Locate the cell with the specified text and output its (X, Y) center coordinate. 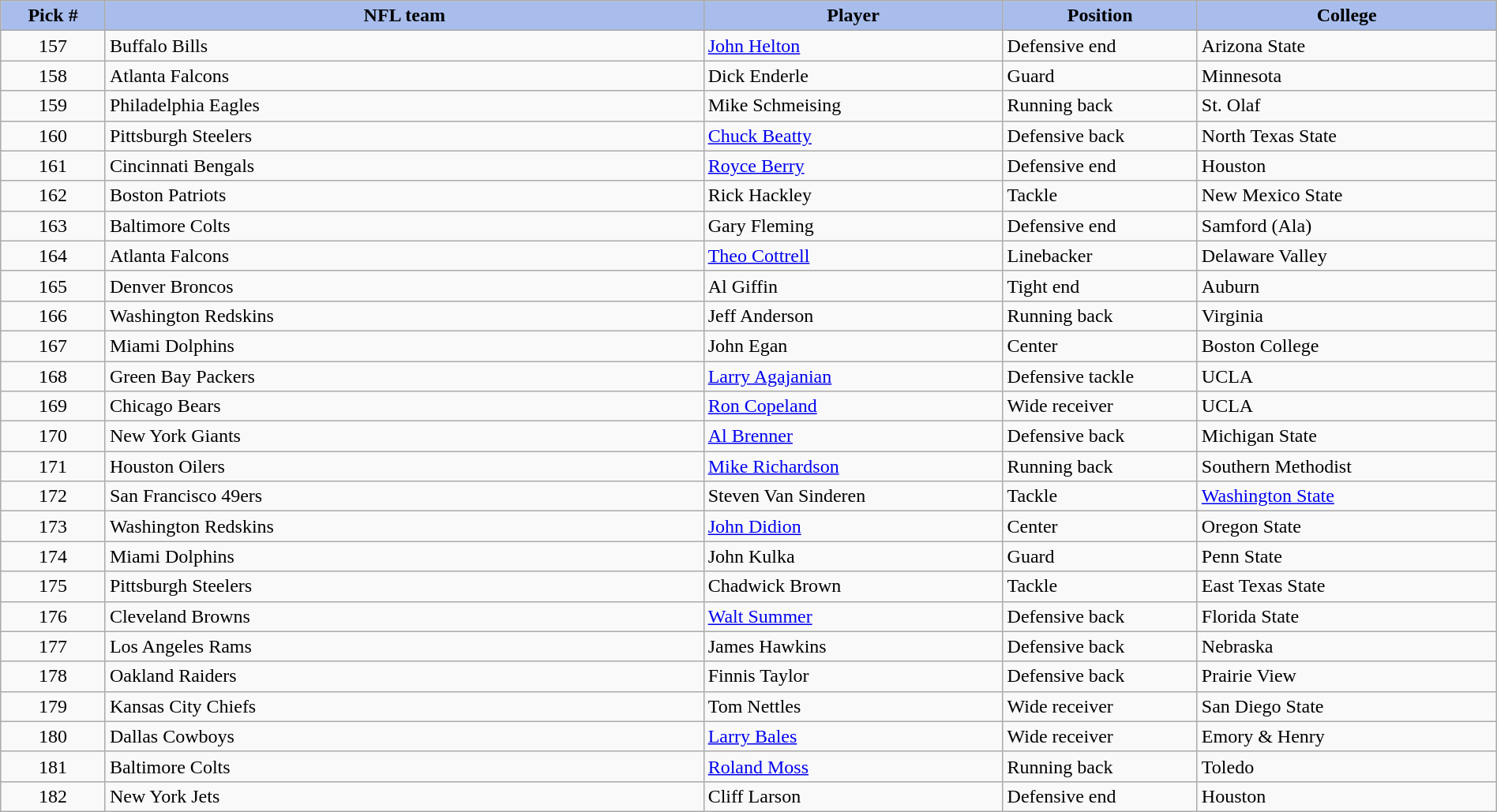
New York Giants (404, 436)
Oakland Raiders (404, 676)
Pick # (54, 16)
Toledo (1347, 766)
Buffalo Bills (404, 46)
Florida State (1347, 616)
Theo Cottrell (853, 256)
Michigan State (1347, 436)
Defensive tackle (1100, 376)
Kansas City Chiefs (404, 706)
179 (54, 706)
182 (54, 796)
Mike Richardson (853, 466)
Steven Van Sinderen (853, 496)
Denver Broncos (404, 286)
Position (1100, 16)
East Texas State (1347, 586)
John Helton (853, 46)
Ron Copeland (853, 406)
Minnesota (1347, 76)
Walt Summer (853, 616)
Tight end (1100, 286)
Chicago Bears (404, 406)
162 (54, 196)
Cleveland Browns (404, 616)
Prairie View (1347, 676)
Dallas Cowboys (404, 736)
Arizona State (1347, 46)
Dick Enderle (853, 76)
Nebraska (1347, 646)
New York Jets (404, 796)
159 (54, 106)
174 (54, 556)
158 (54, 76)
Auburn (1347, 286)
164 (54, 256)
John Egan (853, 346)
San Diego State (1347, 706)
San Francisco 49ers (404, 496)
Cliff Larson (853, 796)
172 (54, 496)
Virginia (1347, 316)
181 (54, 766)
Cincinnati Bengals (404, 166)
St. Olaf (1347, 106)
166 (54, 316)
165 (54, 286)
177 (54, 646)
Oregon State (1347, 526)
Tom Nettles (853, 706)
Samford (Ala) (1347, 226)
Linebacker (1100, 256)
157 (54, 46)
Roland Moss (853, 766)
Chuck Beatty (853, 136)
Player (853, 16)
Larry Bales (853, 736)
Al Brenner (853, 436)
North Texas State (1347, 136)
173 (54, 526)
169 (54, 406)
Gary Fleming (853, 226)
Houston Oilers (404, 466)
John Kulka (853, 556)
James Hawkins (853, 646)
175 (54, 586)
171 (54, 466)
Green Bay Packers (404, 376)
Jeff Anderson (853, 316)
170 (54, 436)
College (1347, 16)
176 (54, 616)
Larry Agajanian (853, 376)
160 (54, 136)
Los Angeles Rams (404, 646)
Finnis Taylor (853, 676)
Chadwick Brown (853, 586)
John Didion (853, 526)
167 (54, 346)
Emory & Henry (1347, 736)
Rick Hackley (853, 196)
161 (54, 166)
Mike Schmeising (853, 106)
Boston College (1347, 346)
Philadelphia Eagles (404, 106)
Royce Berry (853, 166)
Washington State (1347, 496)
Southern Methodist (1347, 466)
Boston Patriots (404, 196)
180 (54, 736)
NFL team (404, 16)
168 (54, 376)
New Mexico State (1347, 196)
Penn State (1347, 556)
163 (54, 226)
Delaware Valley (1347, 256)
Al Giffin (853, 286)
178 (54, 676)
